Scan for the cell matching the given text and deliver its (X, Y) coordinate at center. 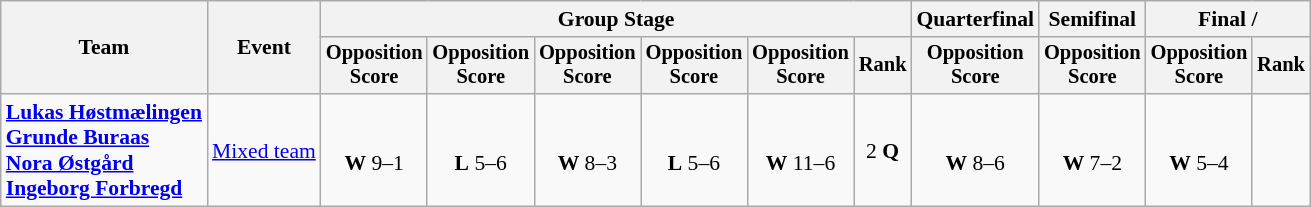
Group Stage (616, 19)
W 9–1 (374, 150)
Semifinal (1092, 19)
W 7–2 (1092, 150)
Mixed team (264, 150)
W 11–6 (800, 150)
Event (264, 48)
Final / (1228, 19)
Quarterfinal (975, 19)
W 5–4 (1200, 150)
Lukas HøstmælingenGrunde BuraasNora ØstgårdIngeborg Forbregd (104, 150)
2 Q (883, 150)
W 8–6 (975, 150)
Team (104, 48)
W 8–3 (588, 150)
